Detect which cell encompasses the target text, then output its (X, Y) center coordinate. 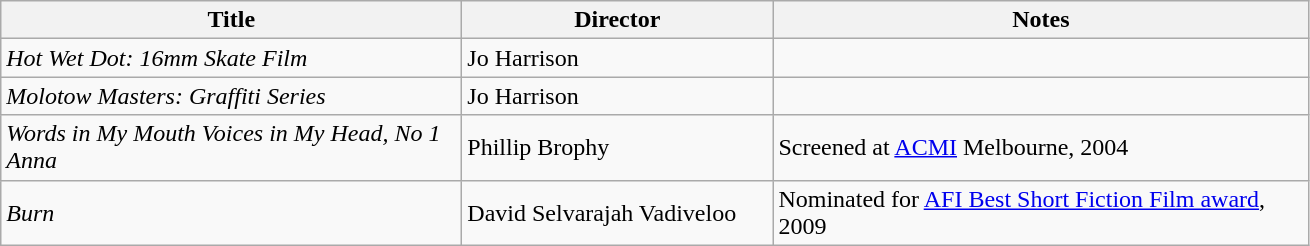
Burn (232, 212)
Hot Wet Dot: 16mm Skate Film (232, 58)
Director (618, 20)
Title (232, 20)
David Selvarajah Vadiveloo (618, 212)
Phillip Brophy (618, 148)
Molotow Masters: Graffiti Series (232, 96)
Notes (1041, 20)
Screened at ACMI Melbourne, 2004 (1041, 148)
Words in My Mouth Voices in My Head, No 1 Anna (232, 148)
Nominated for AFI Best Short Fiction Film award, 2009 (1041, 212)
